Search for the cell housing the specified text and yield its (x, y) center coordinate. 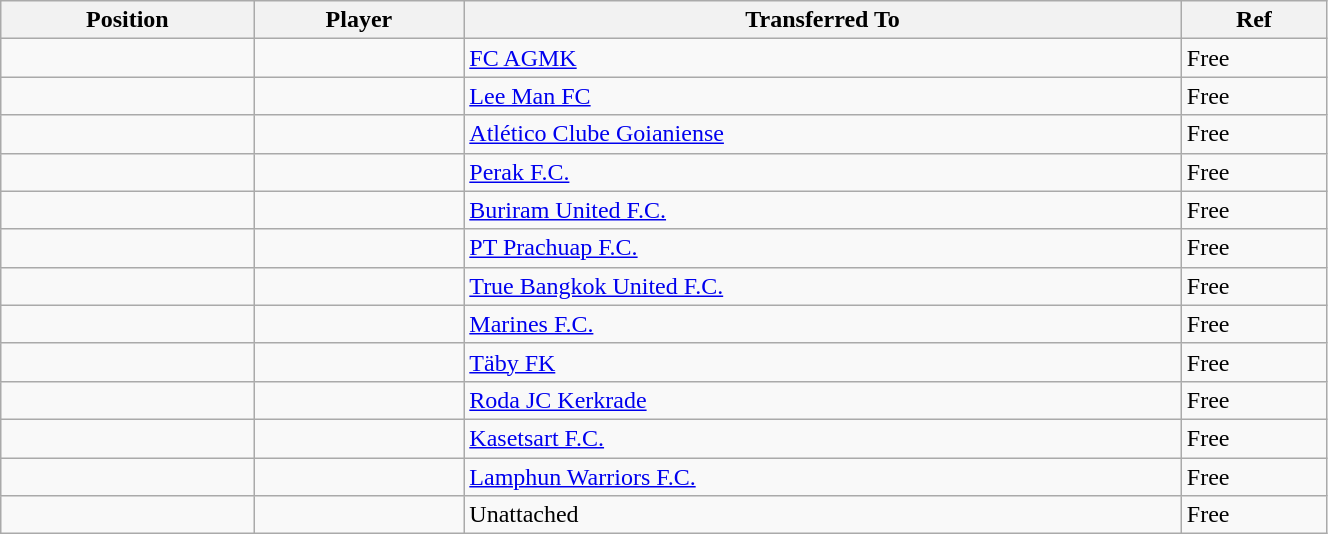
Perak F.C. (823, 172)
PT Prachuap F.C. (823, 248)
Player (359, 20)
Buriram United F.C. (823, 210)
Täby FK (823, 362)
Transferred To (823, 20)
Unattached (823, 515)
True Bangkok United F.C. (823, 286)
Lamphun Warriors F.C. (823, 477)
Atlético Clube Goianiense (823, 134)
Kasetsart F.C. (823, 438)
Ref (1254, 20)
Marines F.C. (823, 324)
Lee Man FC (823, 96)
Position (128, 20)
Roda JC Kerkrade (823, 400)
FC AGMK (823, 58)
